For the text-containing cell, return its midpoint in [X, Y] coordinate format. 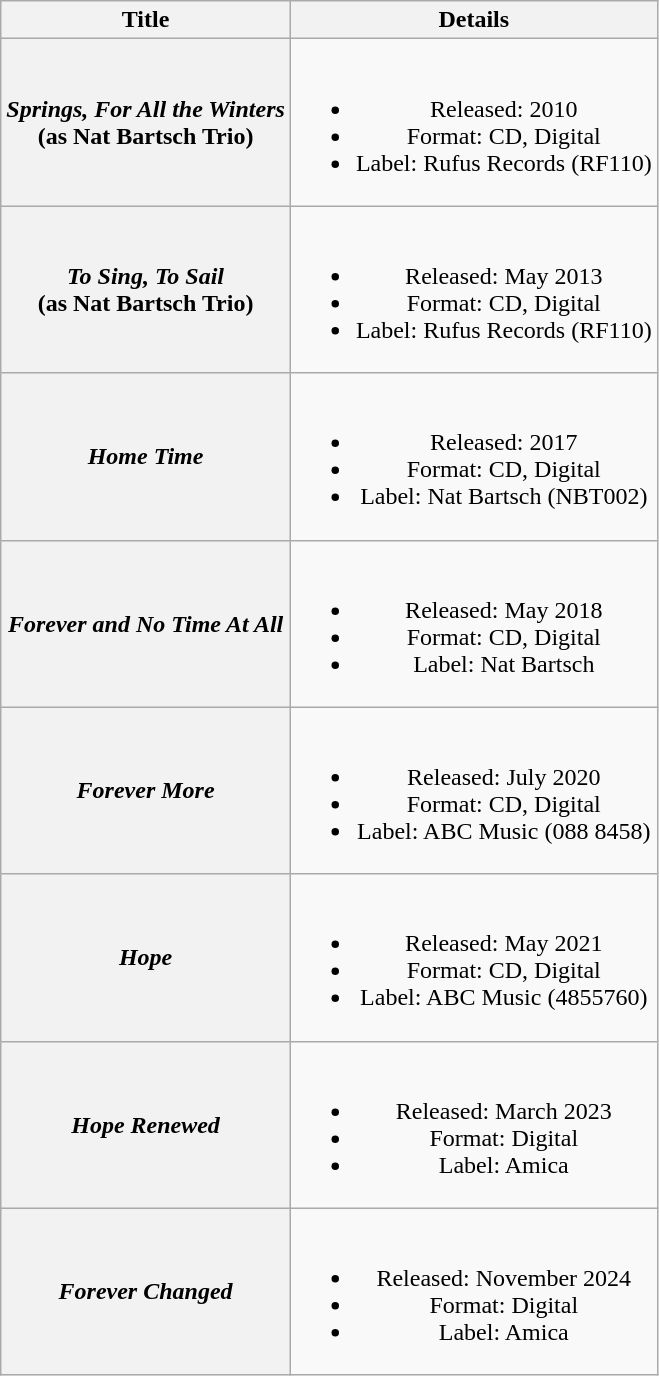
Released: 2017Format: CD, DigitalLabel: Nat Bartsch (NBT002) [474, 456]
To Sing, To Sail (as Nat Bartsch Trio) [146, 290]
Released: November 2024Format: DigitalLabel: Amica [474, 1292]
Released: May 2021Format: CD, DigitalLabel: ABC Music (4855760) [474, 958]
Forever Changed [146, 1292]
Home Time [146, 456]
Forever and No Time At All [146, 624]
Released: 2010Format: CD, DigitalLabel: Rufus Records (RF110) [474, 122]
Released: March 2023Format: DigitalLabel: Amica [474, 1124]
Title [146, 20]
Hope Renewed [146, 1124]
Forever More [146, 790]
Released: May 2018Format: CD, DigitalLabel: Nat Bartsch [474, 624]
Released: July 2020Format: CD, DigitalLabel: ABC Music (088 8458) [474, 790]
Springs, For All the Winters (as Nat Bartsch Trio) [146, 122]
Released: May 2013Format: CD, DigitalLabel: Rufus Records (RF110) [474, 290]
Hope [146, 958]
Details [474, 20]
